Provide the [X, Y] coordinate of the cell's center where the given text is located.  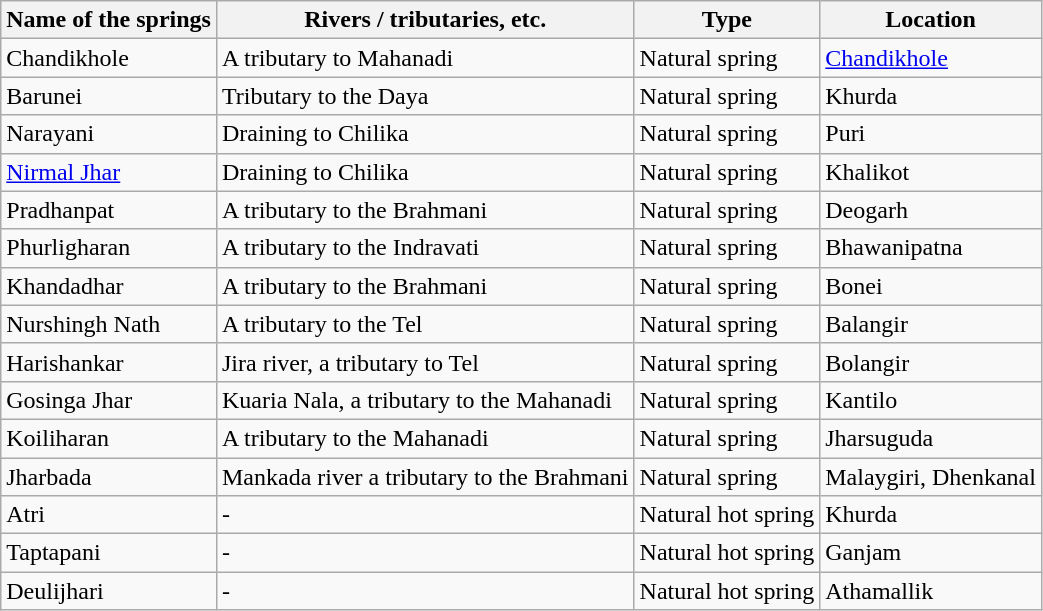
Koiliharan [109, 438]
A tributary to the Indravati [425, 248]
Bhawanipatna [931, 248]
Narayani [109, 134]
Ganjam [931, 553]
Nurshingh Nath [109, 324]
Athamallik [931, 591]
A tributary to the Mahanadi [425, 438]
Khandadhar [109, 286]
Jharbada [109, 477]
Phurligharan [109, 248]
Kuaria Nala, a tributary to the Mahanadi [425, 400]
Malaygiri, Dhenkanal [931, 477]
Bolangir [931, 362]
Type [727, 20]
Nirmal Jhar [109, 172]
Deogarh [931, 210]
Rivers / tributaries, etc. [425, 20]
A tributary to Mahanadi [425, 58]
Tributary to the Daya [425, 96]
Pradhanpat [109, 210]
Gosinga Jhar [109, 400]
Balangir [931, 324]
Bonei [931, 286]
Harishankar [109, 362]
Barunei [109, 96]
Kantilo [931, 400]
Jira river, a tributary to Tel [425, 362]
A tributary to the Tel [425, 324]
Location [931, 20]
Taptapani [109, 553]
Name of the springs [109, 20]
Khalikot [931, 172]
Puri [931, 134]
Atri [109, 515]
Mankada river a tributary to the Brahmani [425, 477]
Deulijhari [109, 591]
Jharsuguda [931, 438]
